From the cell containing the given text, extract its center point as (x, y) coordinate. 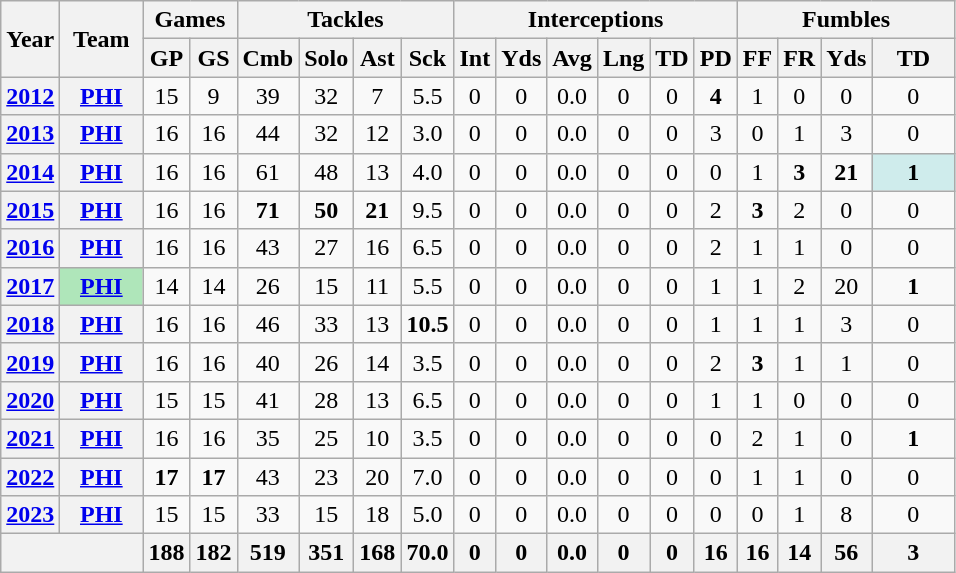
2022 (30, 477)
40 (268, 362)
25 (326, 438)
71 (268, 210)
Team (102, 39)
2013 (30, 134)
2012 (30, 96)
23 (326, 477)
Cmb (268, 58)
182 (214, 553)
Year (30, 39)
GP (166, 58)
Tackles (346, 20)
44 (268, 134)
Fumbles (846, 20)
Avg (572, 58)
35 (268, 438)
5.0 (428, 515)
2019 (30, 362)
61 (268, 172)
2020 (30, 400)
351 (326, 553)
2023 (30, 515)
56 (846, 553)
FR (800, 58)
168 (378, 553)
Ast (378, 58)
46 (268, 324)
2017 (30, 286)
PD (716, 58)
27 (326, 248)
11 (378, 286)
48 (326, 172)
39 (268, 96)
Int (475, 58)
2015 (30, 210)
10 (378, 438)
Lng (623, 58)
9 (214, 96)
Interceptions (596, 20)
2014 (30, 172)
188 (166, 553)
7.0 (428, 477)
70.0 (428, 553)
FF (757, 58)
10.5 (428, 324)
8 (846, 515)
28 (326, 400)
2021 (30, 438)
41 (268, 400)
Games (190, 20)
9.5 (428, 210)
50 (326, 210)
12 (378, 134)
4 (716, 96)
GS (214, 58)
Solo (326, 58)
519 (268, 553)
2018 (30, 324)
7 (378, 96)
3.0 (428, 134)
18 (378, 515)
Sck (428, 58)
2016 (30, 248)
4.0 (428, 172)
